Detect which cell encompasses the target text, then output its [X, Y] center coordinate. 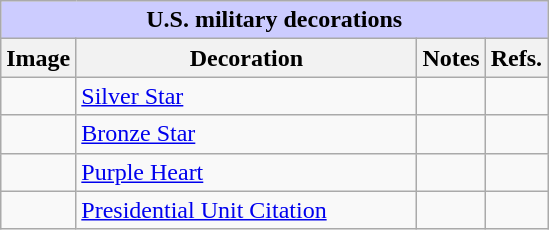
U.S. military decorations [274, 20]
Decoration [246, 58]
Bronze Star [246, 134]
Silver Star [246, 96]
Refs. [516, 58]
Purple Heart [246, 172]
Presidential Unit Citation [246, 210]
Image [38, 58]
Notes [451, 58]
